Output the (X, Y) coordinate of the center of the cell containing the given text.  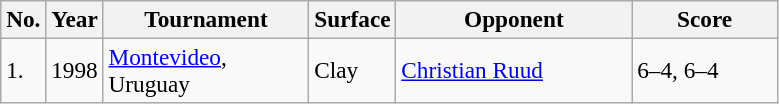
1998 (74, 70)
1. (24, 70)
Score (705, 19)
Year (74, 19)
Tournament (206, 19)
Surface (352, 19)
Montevideo, Uruguay (206, 70)
6–4, 6–4 (705, 70)
Opponent (514, 19)
No. (24, 19)
Christian Ruud (514, 70)
Clay (352, 70)
